Return [x, y] of the center of cell containing provided text 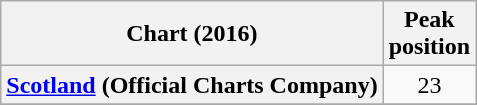
Chart (2016) [192, 34]
23 [429, 85]
Peakposition [429, 34]
Scotland (Official Charts Company) [192, 85]
